Determine the (x, y) coordinate at the center of the cell enclosing the given text.  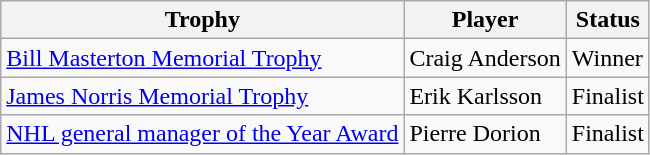
NHL general manager of the Year Award (202, 134)
Winner (608, 58)
James Norris Memorial Trophy (202, 96)
Pierre Dorion (485, 134)
Status (608, 20)
Erik Karlsson (485, 96)
Craig Anderson (485, 58)
Player (485, 20)
Bill Masterton Memorial Trophy (202, 58)
Trophy (202, 20)
